Return (x, y) of the center of cell containing provided text 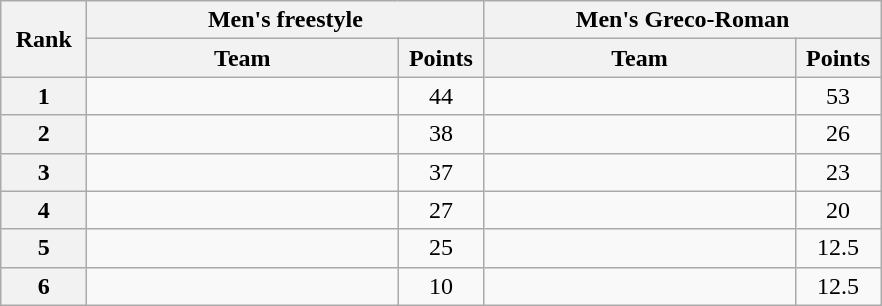
Men's Greco-Roman (682, 20)
4 (44, 210)
1 (44, 96)
Rank (44, 39)
Men's freestyle (286, 20)
37 (441, 172)
6 (44, 286)
25 (441, 248)
10 (441, 286)
27 (441, 210)
20 (838, 210)
3 (44, 172)
2 (44, 134)
38 (441, 134)
26 (838, 134)
53 (838, 96)
44 (441, 96)
23 (838, 172)
5 (44, 248)
